Identify which cell holds the provided text, then report its [x, y] central coordinate. 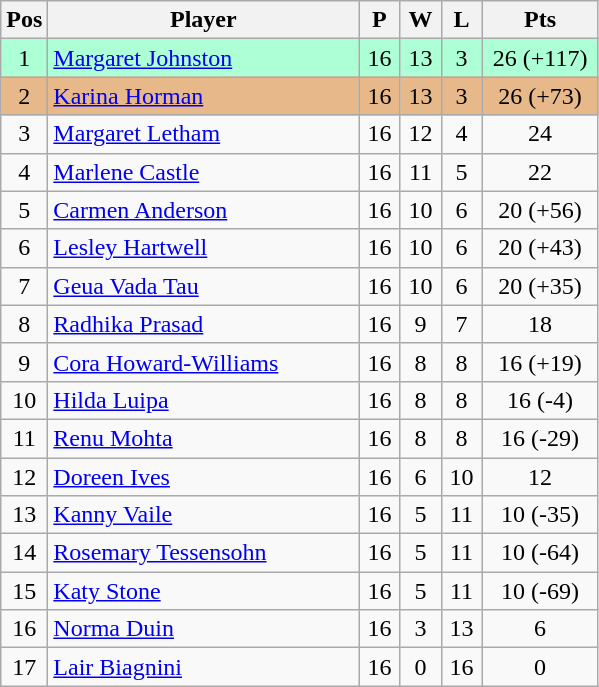
20 (+35) [540, 286]
Radhika Prasad [204, 324]
10 (-64) [540, 553]
W [420, 20]
Kanny Vaile [204, 515]
22 [540, 172]
Margaret Johnston [204, 58]
20 (+43) [540, 248]
18 [540, 324]
Margaret Letham [204, 134]
16 (-4) [540, 400]
Lesley Hartwell [204, 248]
Doreen Ives [204, 477]
10 (-35) [540, 515]
15 [24, 591]
2 [24, 96]
Hilda Luipa [204, 400]
Rosemary Tessensohn [204, 553]
1 [24, 58]
Player [204, 20]
17 [24, 667]
Lair Biagnini [204, 667]
16 (+19) [540, 362]
24 [540, 134]
Geua Vada Tau [204, 286]
26 (+117) [540, 58]
P [380, 20]
Pts [540, 20]
10 (-69) [540, 591]
Norma Duin [204, 629]
Katy Stone [204, 591]
14 [24, 553]
20 (+56) [540, 210]
Cora Howard-Williams [204, 362]
16 (-29) [540, 438]
Pos [24, 20]
Karina Horman [204, 96]
Renu Mohta [204, 438]
Marlene Castle [204, 172]
L [462, 20]
Carmen Anderson [204, 210]
26 (+73) [540, 96]
